Capture the cell that displays the provided text and extract its [X, Y] central coordinate. 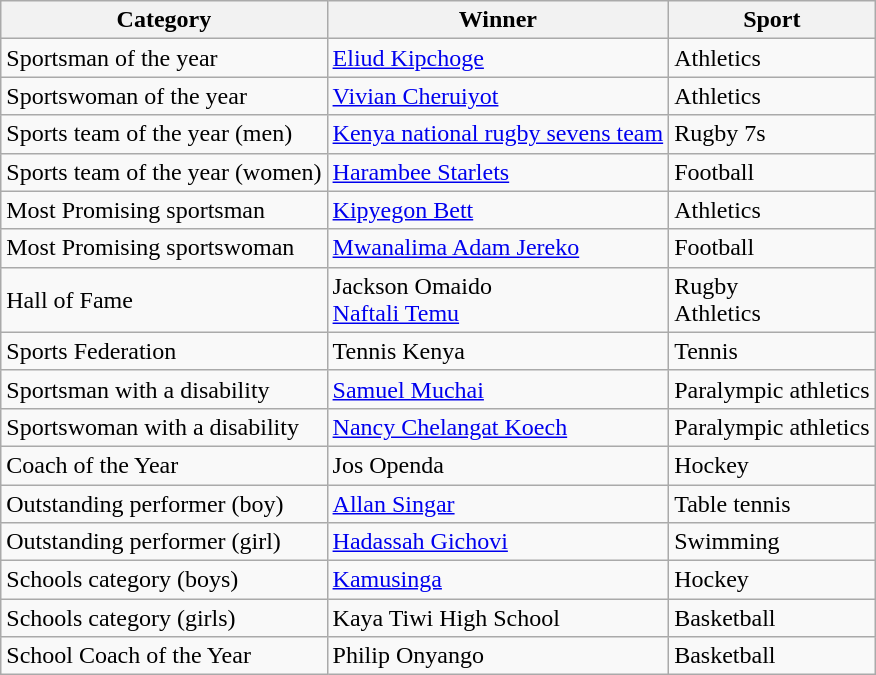
Kaya Tiwi High School [498, 618]
Schools category (boys) [164, 580]
Jos Openda [498, 465]
Jackson OmaidoNaftali Temu [498, 300]
Kipyegon Bett [498, 210]
Winner [498, 20]
Most Promising sportsman [164, 210]
Most Promising sportswoman [164, 248]
RugbyAthletics [772, 300]
Outstanding performer (girl) [164, 542]
Philip Onyango [498, 656]
Vivian Cheruiyot [498, 96]
Sportsman with a disability [164, 389]
Kenya national rugby sevens team [498, 134]
Sports team of the year (men) [164, 134]
Tennis [772, 351]
Sportsman of the year [164, 58]
Allan Singar [498, 503]
Tennis Kenya [498, 351]
Rugby 7s [772, 134]
Schools category (girls) [164, 618]
Kamusinga [498, 580]
Hadassah Gichovi [498, 542]
Sportswoman of the year [164, 96]
Outstanding performer (boy) [164, 503]
Eliud Kipchoge [498, 58]
Nancy Chelangat Koech [498, 427]
Sport [772, 20]
Category [164, 20]
Sportswoman with a disability [164, 427]
School Coach of the Year [164, 656]
Table tennis [772, 503]
Sports team of the year (women) [164, 172]
Harambee Starlets [498, 172]
Mwanalima Adam Jereko [498, 248]
Swimming [772, 542]
Coach of the Year [164, 465]
Hall of Fame [164, 300]
Samuel Muchai [498, 389]
Sports Federation [164, 351]
